Locate the cell with the specified text and output its [X, Y] center coordinate. 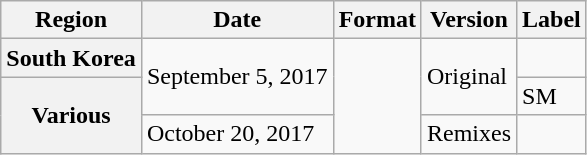
September 5, 2017 [237, 77]
Version [468, 20]
Region [72, 20]
Various [72, 115]
SM [552, 96]
Original [468, 77]
October 20, 2017 [237, 134]
Remixes [468, 134]
Date [237, 20]
Format [377, 20]
South Korea [72, 58]
Label [552, 20]
